Return the (X, Y) coordinate for the center point of the cell that contains the specified text.  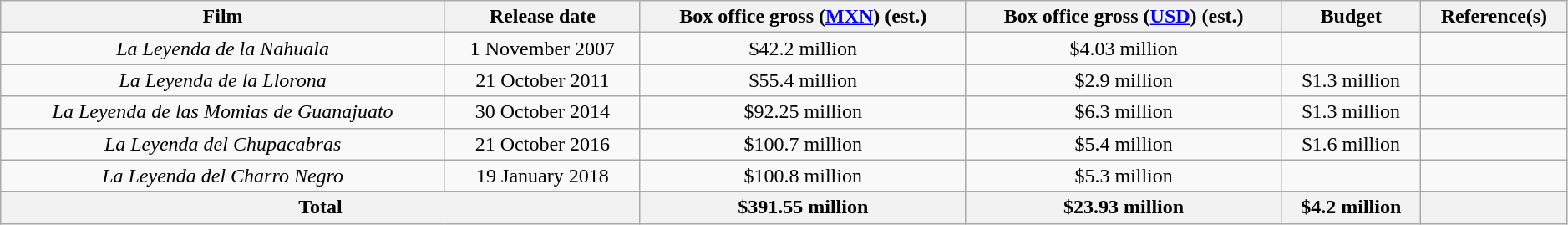
$5.3 million (1124, 176)
21 October 2016 (542, 144)
Box office gross (MXN) (est.) (803, 17)
1 November 2007 (542, 49)
Reference(s) (1494, 17)
$391.55 million (803, 207)
Total (321, 207)
$2.9 million (1124, 80)
Release date (542, 17)
19 January 2018 (542, 176)
$55.4 million (803, 80)
La Leyenda de la Nahuala (223, 49)
$42.2 million (803, 49)
Budget (1351, 17)
Box office gross (USD) (est.) (1124, 17)
La Leyenda del Charro Negro (223, 176)
$1.6 million (1351, 144)
La Leyenda de la Llorona (223, 80)
$4.2 million (1351, 207)
$4.03 million (1124, 49)
$5.4 million (1124, 144)
$100.7 million (803, 144)
$92.25 million (803, 112)
La Leyenda del Chupacabras (223, 144)
$6.3 million (1124, 112)
30 October 2014 (542, 112)
$100.8 million (803, 176)
21 October 2011 (542, 80)
$23.93 million (1124, 207)
Film (223, 17)
La Leyenda de las Momias de Guanajuato (223, 112)
